Return (x, y) of the center of cell containing provided text 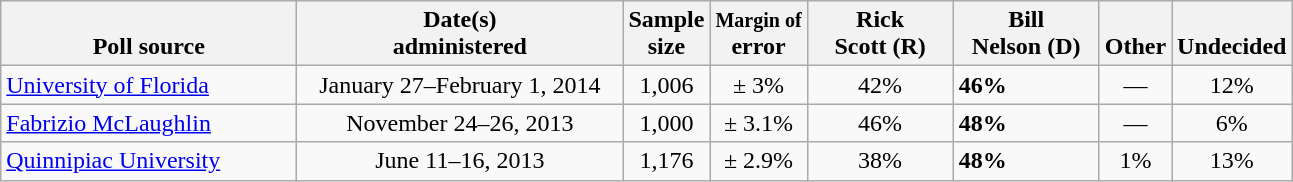
June 11–16, 2013 (460, 161)
42% (880, 85)
12% (1232, 85)
1% (1135, 161)
RickScott (R) (880, 34)
1,176 (666, 161)
± 3.1% (758, 123)
38% (880, 161)
1,006 (666, 85)
± 2.9% (758, 161)
Date(s)administered (460, 34)
Quinnipiac University (149, 161)
6% (1232, 123)
January 27–February 1, 2014 (460, 85)
Fabrizio McLaughlin (149, 123)
BillNelson (D) (1026, 34)
± 3% (758, 85)
November 24–26, 2013 (460, 123)
Undecided (1232, 34)
Poll source (149, 34)
1,000 (666, 123)
University of Florida (149, 85)
Margin oferror (758, 34)
13% (1232, 161)
Other (1135, 34)
Samplesize (666, 34)
